Extract the (X, Y) coordinate from the center of the cell holding the provided text.  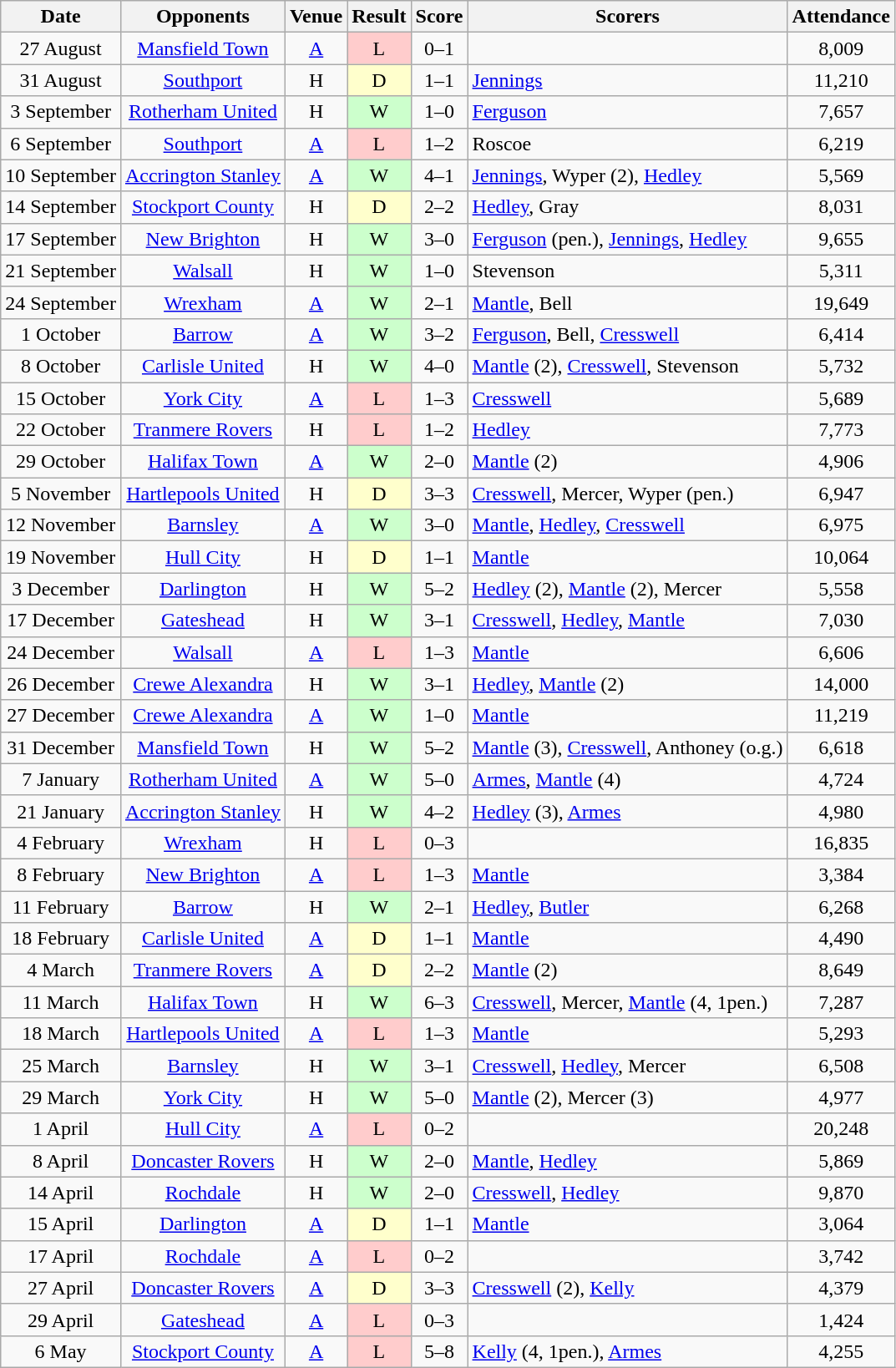
6–3 (439, 1002)
Attendance (841, 17)
22 October (61, 430)
Cresswell (2), Kelly (628, 1288)
6,975 (841, 525)
8 October (61, 366)
9,870 (841, 1193)
Venue (316, 17)
27 December (61, 716)
1 April (61, 1129)
Hedley (628, 430)
6 May (61, 1351)
10,064 (841, 557)
5,732 (841, 366)
27 April (61, 1288)
14 April (61, 1193)
8,031 (841, 207)
Jennings, Wyper (2), Hedley (628, 175)
15 October (61, 398)
7,773 (841, 430)
4–2 (439, 811)
Score (439, 17)
1 October (61, 334)
6,508 (841, 1066)
Hedley (2), Mantle (2), Mercer (628, 589)
8 April (61, 1161)
11 March (61, 1002)
Result (379, 17)
Mantle, Bell (628, 302)
15 April (61, 1224)
24 December (61, 652)
Opponents (202, 17)
6,618 (841, 747)
Cresswell, Hedley (628, 1193)
5–8 (439, 1351)
16,835 (841, 843)
21 September (61, 271)
1,424 (841, 1320)
31 December (61, 747)
Cresswell, Mercer, Mantle (4, 1pen.) (628, 1002)
6 September (61, 144)
Armes, Mantle (4) (628, 779)
Ferguson (628, 112)
0–1 (439, 48)
Cresswell, Mercer, Wyper (pen.) (628, 494)
4,977 (841, 1097)
5,558 (841, 589)
3 September (61, 112)
Hedley, Mantle (2) (628, 684)
5,293 (841, 1034)
12 November (61, 525)
8,649 (841, 970)
3,384 (841, 874)
Mantle, Hedley (628, 1161)
19,649 (841, 302)
19 November (61, 557)
Hedley (3), Armes (628, 811)
17 April (61, 1256)
4,906 (841, 462)
11,219 (841, 716)
Ferguson (pen.), Jennings, Hedley (628, 239)
18 February (61, 939)
27 August (61, 48)
7,030 (841, 621)
24 September (61, 302)
Cresswell, Hedley, Mantle (628, 621)
Jennings (628, 80)
29 April (61, 1320)
Hedley, Gray (628, 207)
Stevenson (628, 271)
3–2 (439, 334)
5 November (61, 494)
6,606 (841, 652)
Ferguson, Bell, Cresswell (628, 334)
6,219 (841, 144)
Scorers (628, 17)
5,311 (841, 271)
11 February (61, 906)
7 January (61, 779)
4,724 (841, 779)
Mantle (3), Cresswell, Anthoney (o.g.) (628, 747)
29 March (61, 1097)
4 March (61, 970)
4,490 (841, 939)
7,287 (841, 1002)
7,657 (841, 112)
18 March (61, 1034)
5,569 (841, 175)
25 March (61, 1066)
14,000 (841, 684)
20,248 (841, 1129)
Hedley, Butler (628, 906)
6,268 (841, 906)
Cresswell (628, 398)
5,689 (841, 398)
6,414 (841, 334)
Roscoe (628, 144)
26 December (61, 684)
11,210 (841, 80)
29 October (61, 462)
Mantle, Hedley, Cresswell (628, 525)
4,255 (841, 1351)
4–1 (439, 175)
6,947 (841, 494)
4–0 (439, 366)
3 December (61, 589)
14 September (61, 207)
Kelly (4, 1pen.), Armes (628, 1351)
4 February (61, 843)
21 January (61, 811)
17 September (61, 239)
Mantle (2), Cresswell, Stevenson (628, 366)
Cresswell, Hedley, Mercer (628, 1066)
3,064 (841, 1224)
Mantle (2), Mercer (3) (628, 1097)
3,742 (841, 1256)
17 December (61, 621)
5,869 (841, 1161)
9,655 (841, 239)
4,379 (841, 1288)
8,009 (841, 48)
4,980 (841, 811)
31 August (61, 80)
Date (61, 17)
8 February (61, 874)
10 September (61, 175)
